Search for the cell housing the specified text and yield its (x, y) center coordinate. 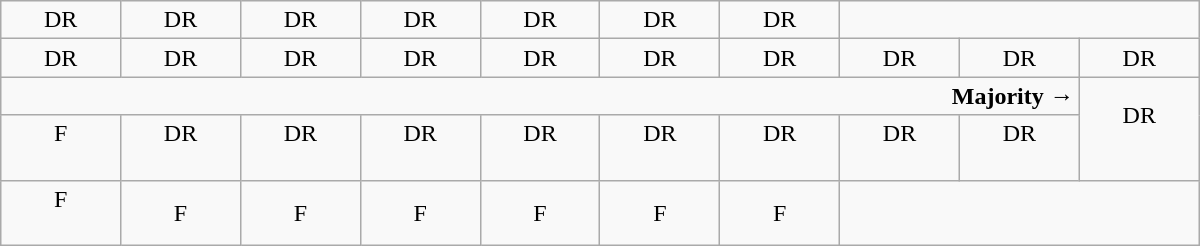
Majority → (540, 96)
